Scan for the cell matching the given text and deliver its (x, y) coordinate at center. 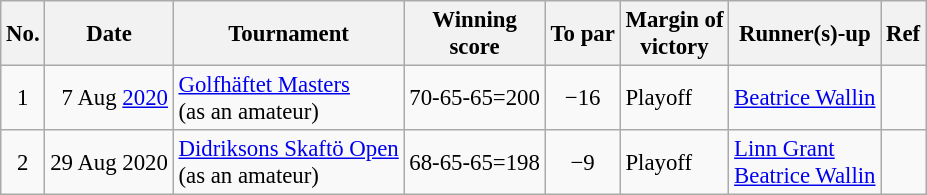
1 (23, 98)
Linn Grant Beatrice Wallin (805, 162)
Ref (904, 34)
Tournament (288, 34)
Didriksons Skaftö Open(as an amateur) (288, 162)
7 Aug 2020 (109, 98)
No. (23, 34)
Beatrice Wallin (805, 98)
Date (109, 34)
Runner(s)-up (805, 34)
Margin ofvictory (674, 34)
−9 (582, 162)
Winningscore (474, 34)
68-65-65=198 (474, 162)
2 (23, 162)
To par (582, 34)
29 Aug 2020 (109, 162)
−16 (582, 98)
70-65-65=200 (474, 98)
Golfhäftet Masters(as an amateur) (288, 98)
